Find where the given text appears and provide that cell's center as (X, Y) coordinate. 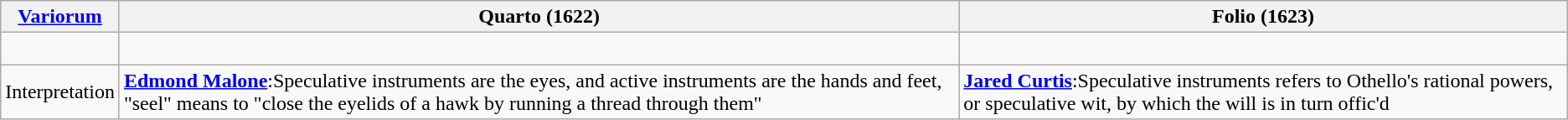
Variorum (60, 17)
Interpretation (60, 92)
Folio (1623) (1263, 17)
Jared Curtis:Speculative instruments refers to Othello's rational powers, or speculative wit, by which the will is in turn offic'd (1263, 92)
Quarto (1622) (539, 17)
